From the cell containing the given text, extract its center point as [x, y] coordinate. 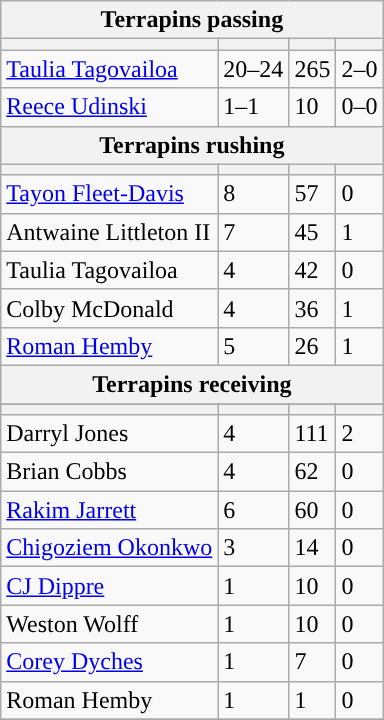
3 [254, 548]
265 [312, 69]
62 [312, 472]
Chigoziem Okonkwo [110, 548]
2–0 [360, 69]
20–24 [254, 69]
14 [312, 548]
57 [312, 194]
Terrapins rushing [192, 145]
Antwaine Littleton II [110, 232]
Brian Cobbs [110, 472]
Terrapins passing [192, 20]
2 [360, 434]
45 [312, 232]
8 [254, 194]
Rakim Jarrett [110, 510]
Terrapins receiving [192, 384]
Darryl Jones [110, 434]
Colby McDonald [110, 308]
Reece Udinski [110, 107]
1–1 [254, 107]
60 [312, 510]
26 [312, 346]
Tayon Fleet-Davis [110, 194]
0–0 [360, 107]
Weston Wolff [110, 624]
6 [254, 510]
42 [312, 270]
CJ Dippre [110, 586]
111 [312, 434]
36 [312, 308]
5 [254, 346]
Corey Dyches [110, 662]
